Scan for the cell matching the given text and deliver its [x, y] coordinate at center. 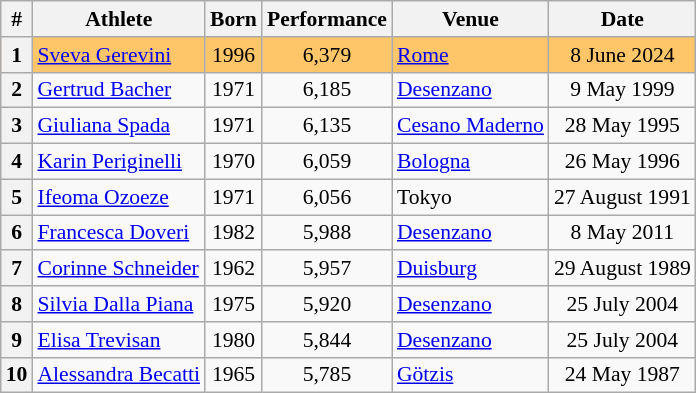
5,785 [327, 375]
7 [17, 269]
6,379 [327, 55]
Corinne Schneider [118, 269]
1980 [234, 340]
8 [17, 304]
Sveva Gerevini [118, 55]
Venue [470, 19]
24 May 1987 [622, 375]
Karin Periginelli [118, 162]
Rome [470, 55]
1 [17, 55]
1962 [234, 269]
Bologna [470, 162]
26 May 1996 [622, 162]
28 May 1995 [622, 126]
6 [17, 233]
Cesano Maderno [470, 126]
Silvia Dalla Piana [118, 304]
Athlete [118, 19]
5,844 [327, 340]
Gertrud Bacher [118, 90]
Date [622, 19]
8 May 2011 [622, 233]
6,056 [327, 197]
5 [17, 197]
Alessandra Becatti [118, 375]
Götzis [470, 375]
29 August 1989 [622, 269]
9 [17, 340]
3 [17, 126]
10 [17, 375]
# [17, 19]
1982 [234, 233]
5,957 [327, 269]
6,135 [327, 126]
5,920 [327, 304]
8 June 2024 [622, 55]
Giuliana Spada [118, 126]
9 May 1999 [622, 90]
6,185 [327, 90]
Francesca Doveri [118, 233]
Performance [327, 19]
6,059 [327, 162]
Ifeoma Ozoeze [118, 197]
1965 [234, 375]
Tokyo [470, 197]
2 [17, 90]
Duisburg [470, 269]
Born [234, 19]
1970 [234, 162]
27 August 1991 [622, 197]
1996 [234, 55]
5,988 [327, 233]
1975 [234, 304]
Elisa Trevisan [118, 340]
4 [17, 162]
